Output the [X, Y] coordinate of the center of the cell containing the given text.  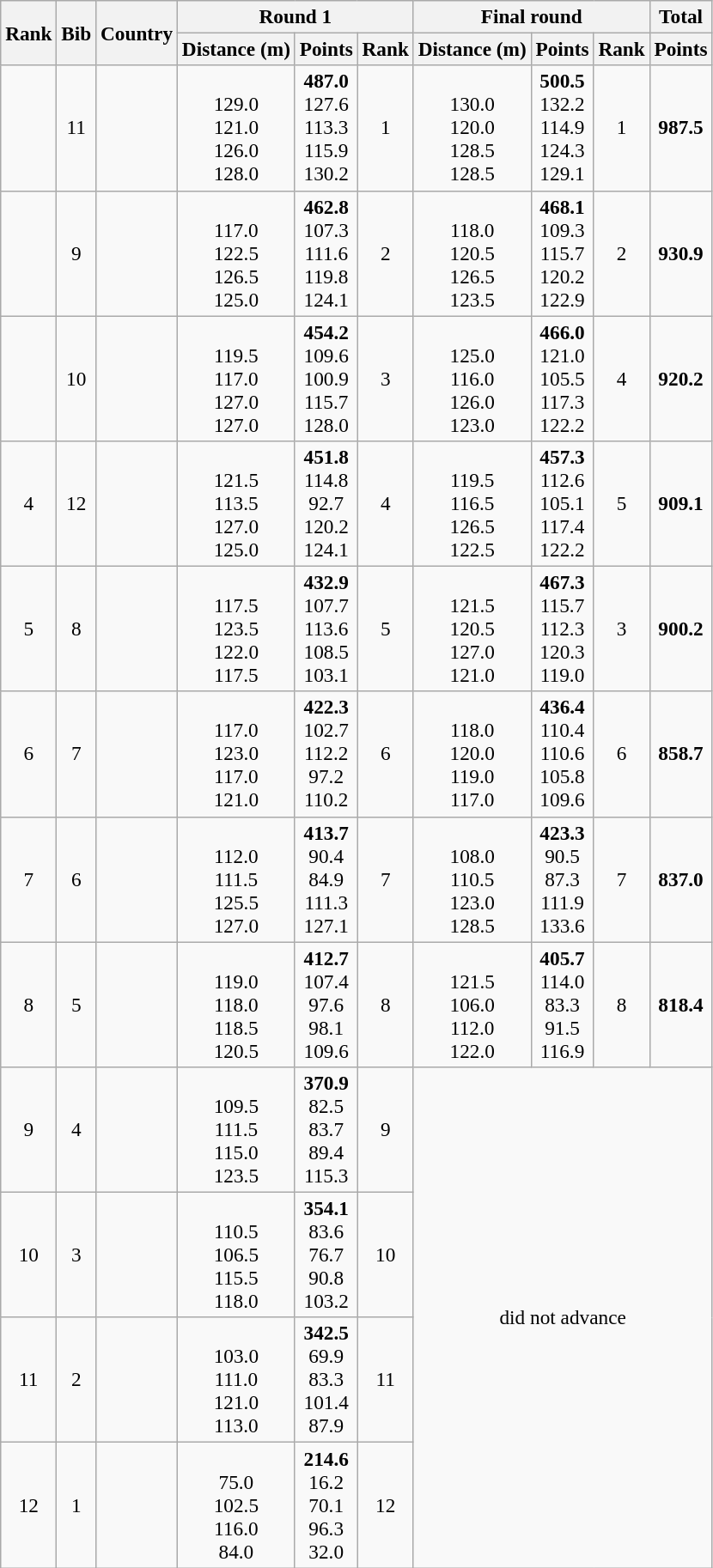
121.5120.5127.0121.0 [472, 629]
118.0120.0119.0117.0 [472, 754]
909.1 [680, 503]
370.982.583.789.4115.3 [326, 1129]
837.0 [680, 879]
119.5117.0127.0127.0 [235, 378]
405.7114.083.391.5116.9 [562, 1004]
457.3112.6105.1117.4122.2 [562, 503]
121.5113.5127.0125.0 [235, 503]
342.569.983.3101.487.9 [326, 1380]
487.0127.6113.3115.9130.2 [326, 128]
920.2 [680, 378]
Bib [76, 33]
119.5116.5126.5122.5 [472, 503]
Total [680, 16]
214.616.270.196.332.0 [326, 1504]
422.3102.7112.297.2110.2 [326, 754]
75.0102.5116.084.0 [235, 1504]
818.4 [680, 1004]
436.4110.4110.6105.8109.6 [562, 754]
466.0121.0105.5117.3122.2 [562, 378]
412.7107.497.698.1109.6 [326, 1004]
930.9 [680, 253]
858.7 [680, 754]
Final round [531, 16]
119.0118.0118.5120.5 [235, 1004]
468.1109.3115.7120.2122.9 [562, 253]
129.0121.0126.0128.0 [235, 128]
130.0120.0128.5128.5 [472, 128]
462.8107.3111.6119.8124.1 [326, 253]
354.183.676.790.8103.2 [326, 1255]
Country [137, 33]
112.0111.5125.5127.0 [235, 879]
454.2109.6100.9115.7128.0 [326, 378]
117.5123.5122.0117.5 [235, 629]
467.3115.7112.3120.3119.0 [562, 629]
987.5 [680, 128]
432.9107.7113.6108.5103.1 [326, 629]
423.390.587.3111.9133.6 [562, 879]
451.8114.892.7120.2124.1 [326, 503]
117.0123.0117.0121.0 [235, 754]
121.5106.0112.0122.0 [472, 1004]
did not advance [563, 1317]
117.0122.5126.5125.0 [235, 253]
118.0120.5126.5123.5 [472, 253]
125.0116.0126.0123.0 [472, 378]
109.5111.5115.0123.5 [235, 1129]
110.5106.5115.5118.0 [235, 1255]
Round 1 [296, 16]
103.0111.0121.0113.0 [235, 1380]
413.790.484.9111.3127.1 [326, 879]
900.2 [680, 629]
108.0110.5123.0128.5 [472, 879]
500.5132.2114.9124.3129.1 [562, 128]
